Output the [x, y] coordinate of the center of the cell containing the given text.  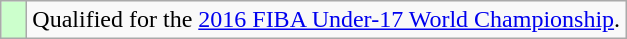
Qualified for the 2016 FIBA Under-17 World Championship. [326, 20]
